Detect which cell encompasses the target text, then output its [x, y] center coordinate. 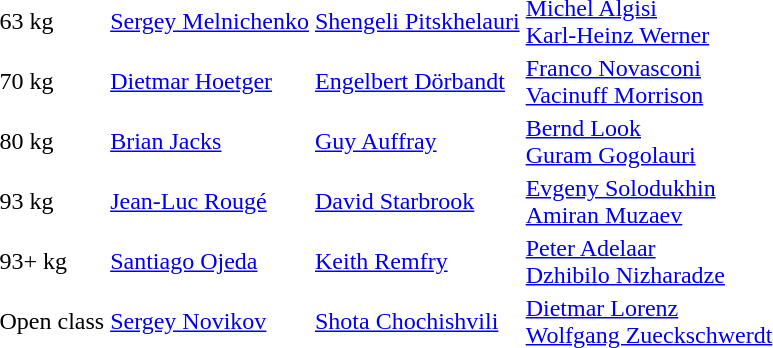
Jean-Luc Rougé [210, 202]
Guy Auffray [417, 142]
Engelbert Dörbandt [417, 82]
Santiago Ojeda [210, 262]
Keith Remfry [417, 262]
Brian Jacks [210, 142]
Dietmar Hoetger [210, 82]
David Starbrook [417, 202]
